Capture the cell that displays the provided text and extract its (X, Y) central coordinate. 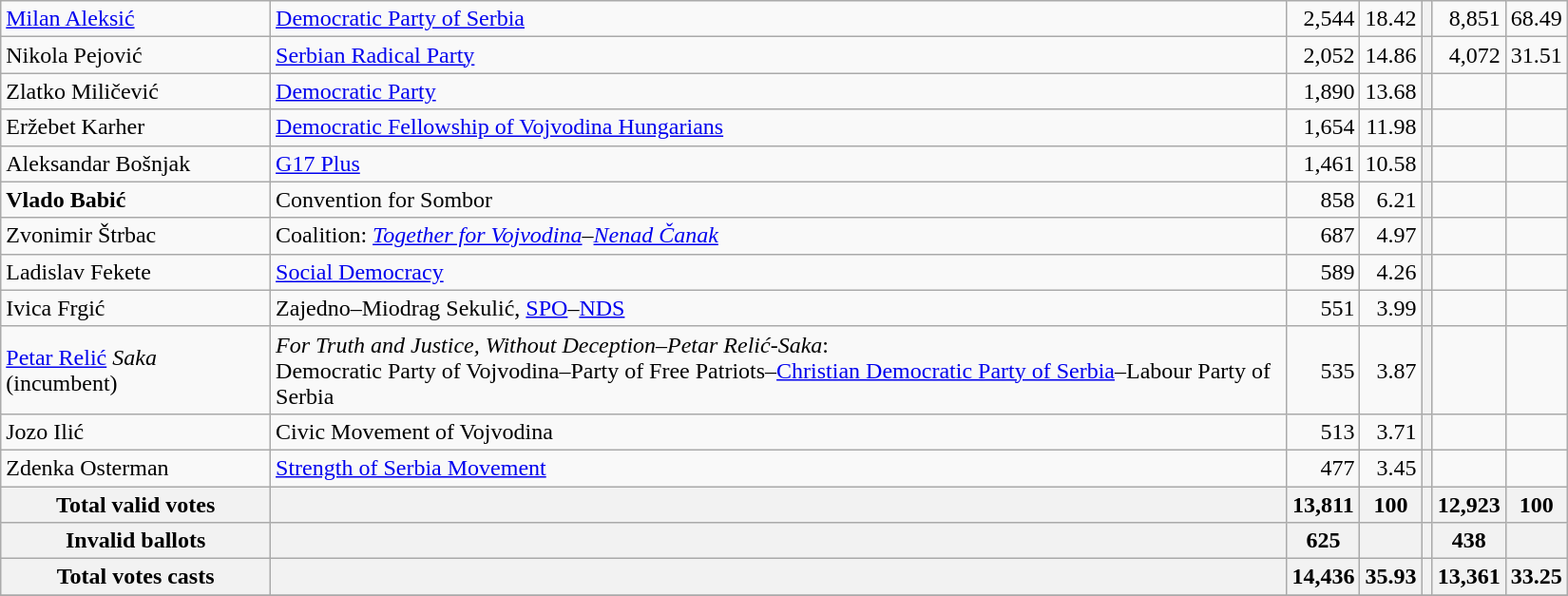
Total valid votes (136, 505)
14,436 (1323, 577)
1,654 (1323, 127)
33.25 (1536, 577)
18.42 (1391, 19)
858 (1323, 200)
Eržebet Karher (136, 127)
Strength of Serbia Movement (779, 468)
625 (1323, 541)
3.71 (1391, 432)
13.68 (1391, 91)
Coalition: Together for Vojvodina–Nenad Čanak (779, 236)
12,923 (1469, 505)
13,811 (1323, 505)
Civic Movement of Vojvodina (779, 432)
687 (1323, 236)
Democratic Fellowship of Vojvodina Hungarians (779, 127)
4.97 (1391, 236)
Zlatko Miličević (136, 91)
4,072 (1469, 55)
Ladislav Fekete (136, 272)
13,361 (1469, 577)
Democratic Party of Serbia (779, 19)
Invalid ballots (136, 541)
Democratic Party (779, 91)
6.21 (1391, 200)
Petar Relić Saka (incumbent) (136, 370)
513 (1323, 432)
14.86 (1391, 55)
Ivica Frgić (136, 308)
Zajedno–Miodrag Sekulić, SPO–NDS (779, 308)
Vlado Babić (136, 200)
Nikola Pejović (136, 55)
Total votes casts (136, 577)
Zvonimir Štrbac (136, 236)
2,544 (1323, 19)
Social Democracy (779, 272)
3.87 (1391, 370)
Serbian Radical Party (779, 55)
4.26 (1391, 272)
1,890 (1323, 91)
589 (1323, 272)
Aleksandar Bošnjak (136, 163)
68.49 (1536, 19)
Jozo Ilić (136, 432)
8,851 (1469, 19)
11.98 (1391, 127)
31.51 (1536, 55)
Milan Aleksić (136, 19)
551 (1323, 308)
2,052 (1323, 55)
G17 Plus (779, 163)
3.45 (1391, 468)
Convention for Sombor (779, 200)
10.58 (1391, 163)
35.93 (1391, 577)
1,461 (1323, 163)
Zdenka Osterman (136, 468)
3.99 (1391, 308)
535 (1323, 370)
438 (1469, 541)
477 (1323, 468)
